For the text-containing cell, return its midpoint in (x, y) coordinate format. 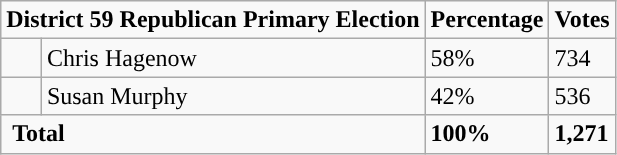
100% (487, 134)
734 (582, 58)
1,271 (582, 134)
Chris Hagenow (233, 58)
Susan Murphy (233, 96)
58% (487, 58)
Total (213, 134)
536 (582, 96)
Votes (582, 20)
42% (487, 96)
Percentage (487, 20)
District 59 Republican Primary Election (213, 20)
